Return the [x, y] coordinate for the center point of the cell that contains the specified text.  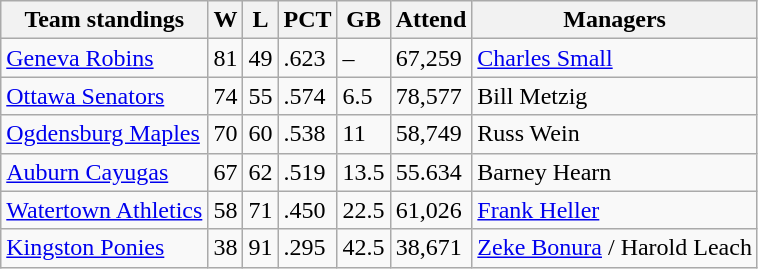
PCT [308, 20]
L [260, 20]
74 [226, 96]
42.5 [364, 248]
58,749 [431, 134]
67 [226, 172]
81 [226, 58]
Team standings [104, 20]
78,577 [431, 96]
Charles Small [615, 58]
.538 [308, 134]
13.5 [364, 172]
67,259 [431, 58]
55.634 [431, 172]
60 [260, 134]
70 [226, 134]
62 [260, 172]
Geneva Robins [104, 58]
– [364, 58]
.295 [308, 248]
91 [260, 248]
6.5 [364, 96]
.519 [308, 172]
58 [226, 210]
38,671 [431, 248]
Ottawa Senators [104, 96]
71 [260, 210]
11 [364, 134]
Managers [615, 20]
Attend [431, 20]
22.5 [364, 210]
Russ Wein [615, 134]
55 [260, 96]
Kingston Ponies [104, 248]
Ogdensburg Maples [104, 134]
Frank Heller [615, 210]
61,026 [431, 210]
Auburn Cayugas [104, 172]
49 [260, 58]
W [226, 20]
Watertown Athletics [104, 210]
.623 [308, 58]
.450 [308, 210]
38 [226, 248]
.574 [308, 96]
Bill Metzig [615, 96]
GB [364, 20]
Barney Hearn [615, 172]
Zeke Bonura / Harold Leach [615, 248]
